Detect which cell encompasses the target text, then output its (X, Y) center coordinate. 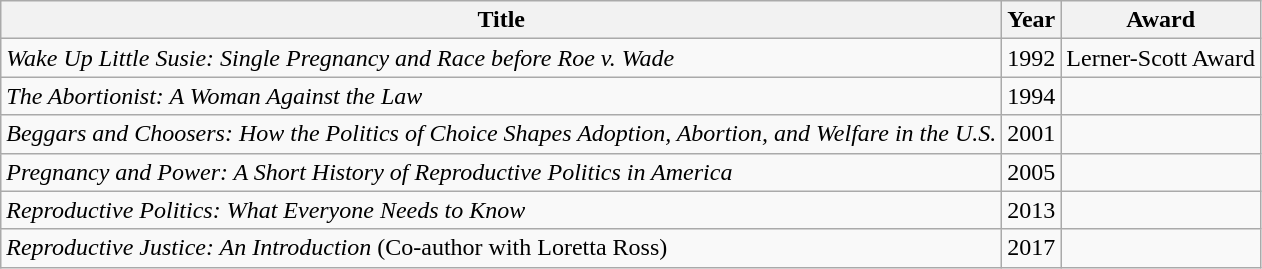
Reproductive Politics: What Everyone Needs to Know (502, 210)
2005 (1032, 172)
Award (1161, 20)
2001 (1032, 134)
Lerner-Scott Award (1161, 58)
1992 (1032, 58)
Pregnancy and Power: A Short History of Reproductive Politics in America (502, 172)
2013 (1032, 210)
Reproductive Justice: An Introduction (Co-author with Loretta Ross) (502, 248)
Wake Up Little Susie: Single Pregnancy and Race before Roe v. Wade (502, 58)
2017 (1032, 248)
The Abortionist: A Woman Against the Law (502, 96)
Beggars and Choosers: How the Politics of Choice Shapes Adoption, Abortion, and Welfare in the U.S. (502, 134)
Title (502, 20)
1994 (1032, 96)
Year (1032, 20)
